Determine the [x, y] coordinate at the center of the cell enclosing the given text.  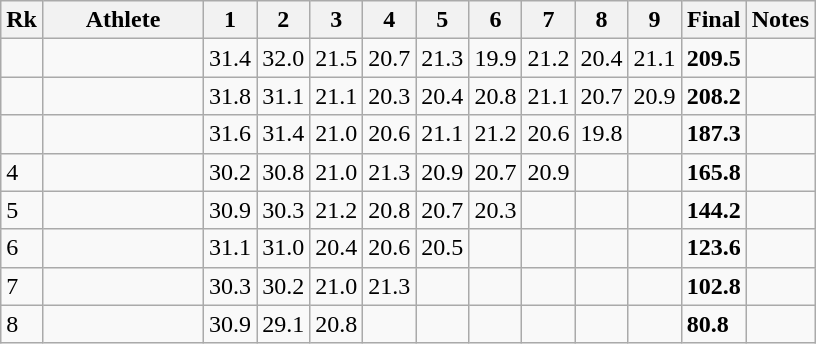
102.8 [714, 286]
209.5 [714, 58]
19.8 [602, 134]
80.8 [714, 324]
9 [654, 20]
29.1 [284, 324]
165.8 [714, 172]
31.8 [230, 96]
19.9 [496, 58]
Final [714, 20]
Rk [22, 20]
3 [336, 20]
144.2 [714, 210]
2 [284, 20]
21.5 [336, 58]
123.6 [714, 248]
208.2 [714, 96]
31.6 [230, 134]
31.0 [284, 248]
187.3 [714, 134]
1 [230, 20]
30.8 [284, 172]
Notes [780, 20]
20.5 [442, 248]
Athlete [122, 20]
32.0 [284, 58]
